Identify which cell holds the provided text, then report its [X, Y] central coordinate. 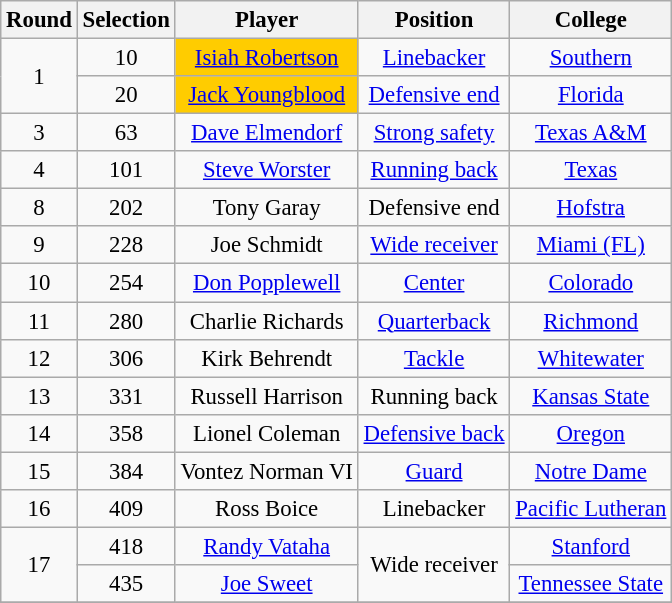
Don Popplewell [266, 283]
Joe Sweet [266, 584]
Guard [434, 471]
20 [126, 95]
Oregon [591, 433]
Quarterback [434, 321]
435 [126, 584]
Pacific Lutheran [591, 509]
4 [39, 170]
101 [126, 170]
17 [39, 564]
Charlie Richards [266, 321]
College [591, 20]
13 [39, 396]
Tennessee State [591, 584]
Jack Youngblood [266, 95]
8 [39, 208]
1 [39, 76]
Tony Garay [266, 208]
12 [39, 358]
Joe Schmidt [266, 245]
280 [126, 321]
409 [126, 509]
Tackle [434, 358]
Russell Harrison [266, 396]
418 [126, 546]
Round [39, 20]
Player [266, 20]
Florida [591, 95]
Selection [126, 20]
Colorado [591, 283]
331 [126, 396]
11 [39, 321]
Texas A&M [591, 133]
Defensive back [434, 433]
14 [39, 433]
Steve Worster [266, 170]
254 [126, 283]
Hofstra [591, 208]
Southern [591, 58]
9 [39, 245]
306 [126, 358]
Kirk Behrendt [266, 358]
Lionel Coleman [266, 433]
Center [434, 283]
Randy Vataha [266, 546]
63 [126, 133]
Notre Dame [591, 471]
358 [126, 433]
Strong safety [434, 133]
Dave Elmendorf [266, 133]
16 [39, 509]
3 [39, 133]
Vontez Norman VI [266, 471]
Position [434, 20]
Kansas State [591, 396]
Miami (FL) [591, 245]
384 [126, 471]
202 [126, 208]
Whitewater [591, 358]
Richmond [591, 321]
Texas [591, 170]
228 [126, 245]
15 [39, 471]
Stanford [591, 546]
Ross Boice [266, 509]
Isiah Robertson [266, 58]
